Identify which cell holds the provided text, then report its (X, Y) central coordinate. 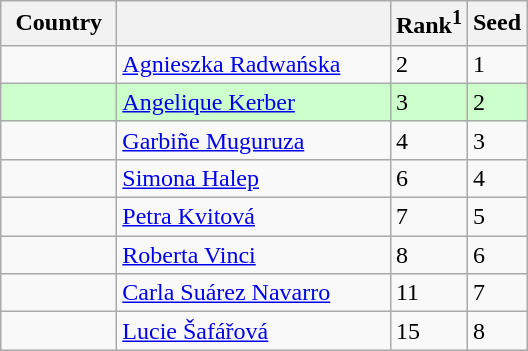
Rank1 (428, 24)
Seed (496, 24)
15 (428, 331)
Angelique Kerber (254, 102)
Petra Kvitová (254, 217)
Country (59, 24)
Simona Halep (254, 178)
Lucie Šafářová (254, 331)
Roberta Vinci (254, 255)
11 (428, 293)
Agnieszka Radwańska (254, 64)
1 (496, 64)
Carla Suárez Navarro (254, 293)
Garbiñe Muguruza (254, 140)
5 (496, 217)
